Output the (X, Y) coordinate of the center of the cell containing the given text.  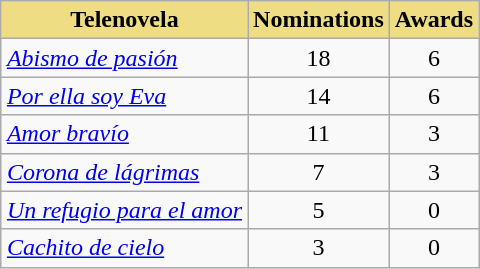
Corona de lágrimas (124, 172)
18 (319, 58)
11 (319, 134)
Abismo de pasión (124, 58)
5 (319, 210)
14 (319, 96)
Cachito de cielo (124, 248)
Telenovela (124, 20)
Awards (434, 20)
Un refugio para el amor (124, 210)
7 (319, 172)
Nominations (319, 20)
Amor bravío (124, 134)
Por ella soy Eva (124, 96)
